Extract the [X, Y] coordinate from the center of the cell holding the provided text.  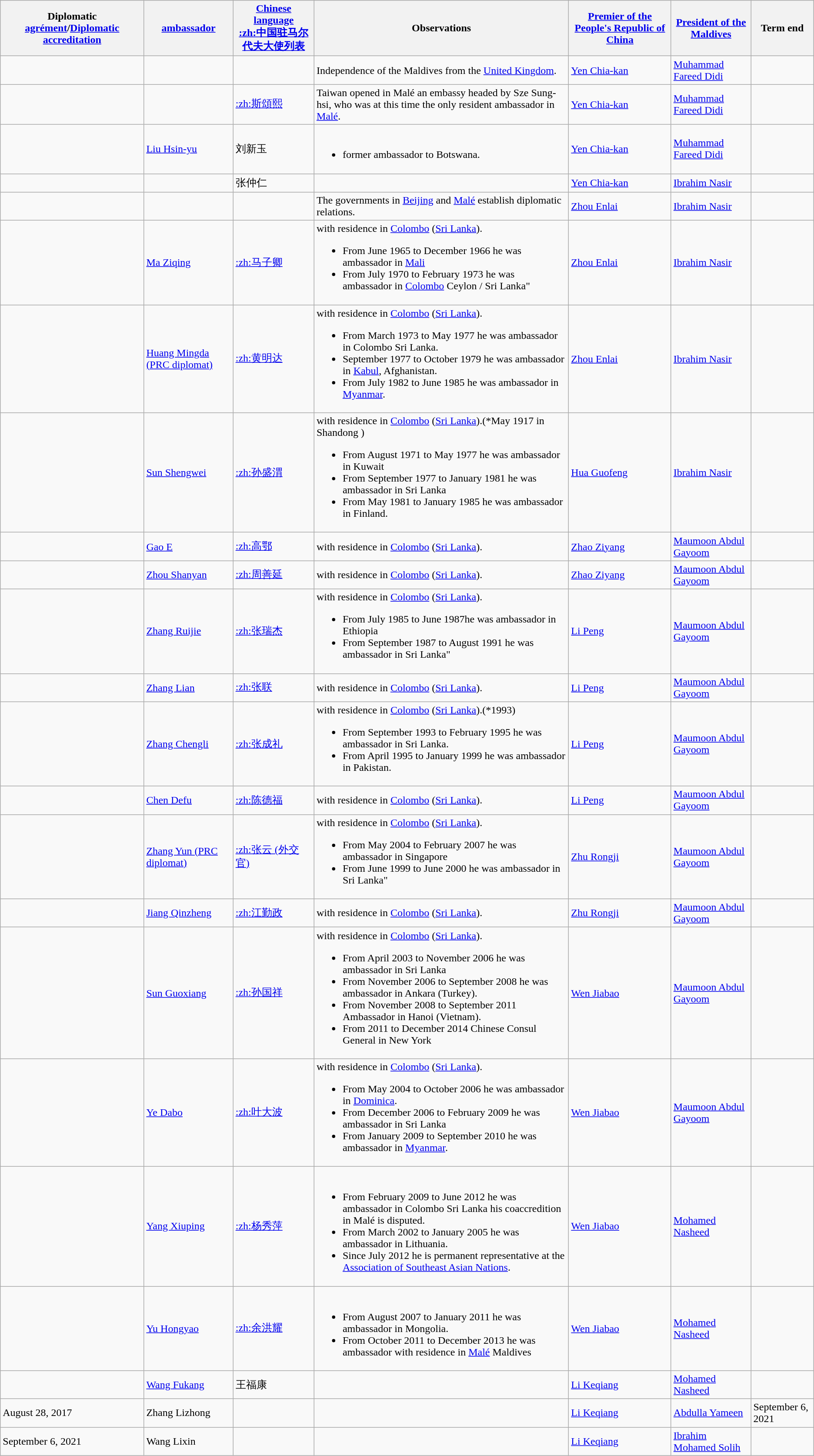
:zh:江勤政 [274, 913]
Sun Guoxiang [189, 993]
:zh:张联 [274, 687]
Wang Lixin [189, 1442]
:zh:陈德福 [274, 800]
:zh:叶大波 [274, 1112]
Premier of the People's Republic of China [620, 28]
Ibrahim Mohamed Solih [711, 1442]
former ambassador to Botswana. [441, 149]
Zhang Lian [189, 687]
:zh:马子卿 [274, 263]
Wang Fukang [189, 1385]
:zh:杨秀萍 [274, 1226]
:zh:余洪耀 [274, 1328]
张仲仁 [274, 183]
Gao E [189, 546]
:zh:张成礼 [274, 744]
Zhang Yun (PRC diplomat) [189, 857]
:zh:张云 (外交官) [274, 857]
Yang Xiuping [189, 1226]
:zh:周善延 [274, 575]
Liu Hsin-yu [189, 149]
Zhang Ruijie [189, 631]
Huang Mingda (PRC diplomat) [189, 359]
Abdulla Yameen [711, 1413]
Term end [782, 28]
Observations [441, 28]
:zh:斯頌熙 [274, 104]
The governments in Beijing and Malé establish diplomatic relations. [441, 206]
From August 2007 to January 2011 he was ambassador in Mongolia.From October 2011 to December 2013 he was ambassador with residence in Malé Maldives [441, 1328]
Hua Guofeng [620, 472]
:zh:高鄂 [274, 546]
Ma Ziqing [189, 263]
Zhou Shanyan [189, 575]
Jiang Qinzheng [189, 913]
Ye Dabo [189, 1112]
王福康 [274, 1385]
刘新玉 [274, 149]
August 28, 2017 [72, 1413]
Diplomatic agrément/Diplomatic accreditation [72, 28]
:zh:黄明达 [274, 359]
:zh:张瑞杰 [274, 631]
:zh:孙盛渭 [274, 472]
Sun Shengwei [189, 472]
President of the Maldives [711, 28]
:zh:孙国祥 [274, 993]
Zhang Lizhong [189, 1413]
ambassador [189, 28]
Chen Defu [189, 800]
Chinese language:zh:中国驻马尔代夫大使列表 [274, 28]
Yu Hongyao [189, 1328]
Independence of the Maldives from the United Kingdom. [441, 70]
Taiwan opened in Malé an embassy headed by Sze Sung-hsi, who was at this time the only resident ambassador in Malé. [441, 104]
Zhang Chengli [189, 744]
